Determine the (X, Y) coordinate at the center of the cell enclosing the given text.  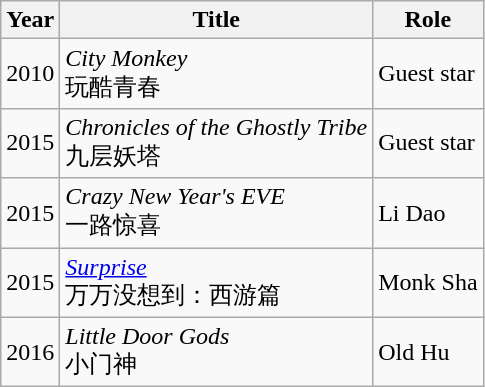
City Monkey玩酷青春 (216, 74)
Chronicles of the Ghostly Tribe九层妖塔 (216, 143)
Surprise万万没想到：西游篇 (216, 283)
Year (30, 20)
2010 (30, 74)
Title (216, 20)
Little Door Gods小门神 (216, 352)
Old Hu (428, 352)
Role (428, 20)
Monk Sha (428, 283)
Crazy New Year's EVE一路惊喜 (216, 213)
Li Dao (428, 213)
2016 (30, 352)
